Capture the cell that displays the provided text and extract its (X, Y) central coordinate. 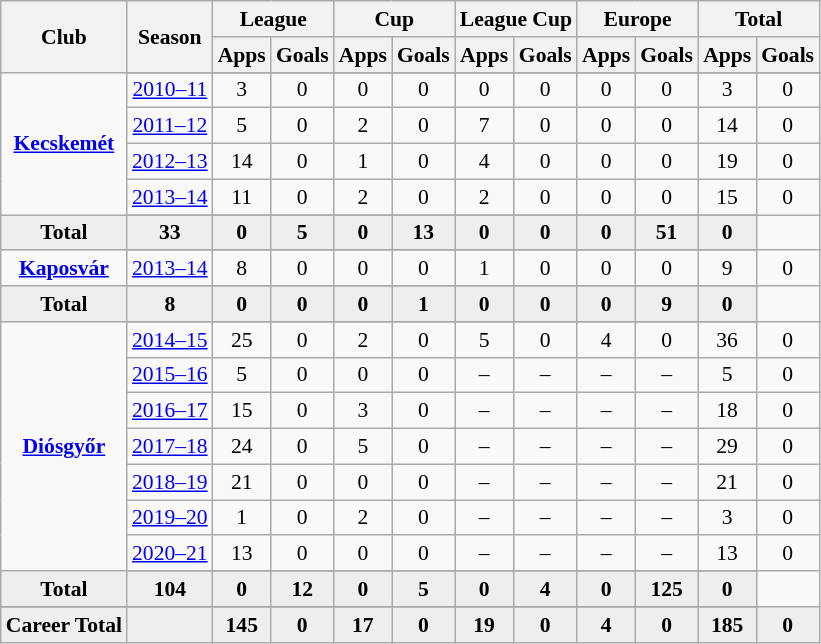
7 (484, 126)
29 (727, 447)
51 (666, 233)
League Cup (516, 19)
2014–15 (170, 340)
36 (727, 340)
Diósgyőr (64, 446)
Club (64, 36)
2015–16 (170, 375)
145 (242, 625)
2012–13 (170, 162)
Cup (394, 19)
2019–20 (170, 518)
2016–17 (170, 411)
104 (170, 589)
185 (727, 625)
2018–19 (170, 482)
Kaposvár (64, 269)
Kecskemét (64, 143)
18 (727, 411)
Career Total (64, 625)
24 (242, 447)
2010–11 (170, 90)
2011–12 (170, 126)
25 (242, 340)
11 (242, 197)
12 (302, 589)
125 (666, 589)
Season (170, 36)
2017–18 (170, 447)
17 (363, 625)
33 (170, 233)
League (274, 19)
2020–21 (170, 554)
Europe (638, 19)
